Capture the cell that displays the provided text and extract its (X, Y) central coordinate. 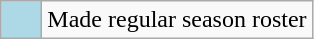
Made regular season roster (177, 20)
